Capture the cell that displays the provided text and extract its [X, Y] central coordinate. 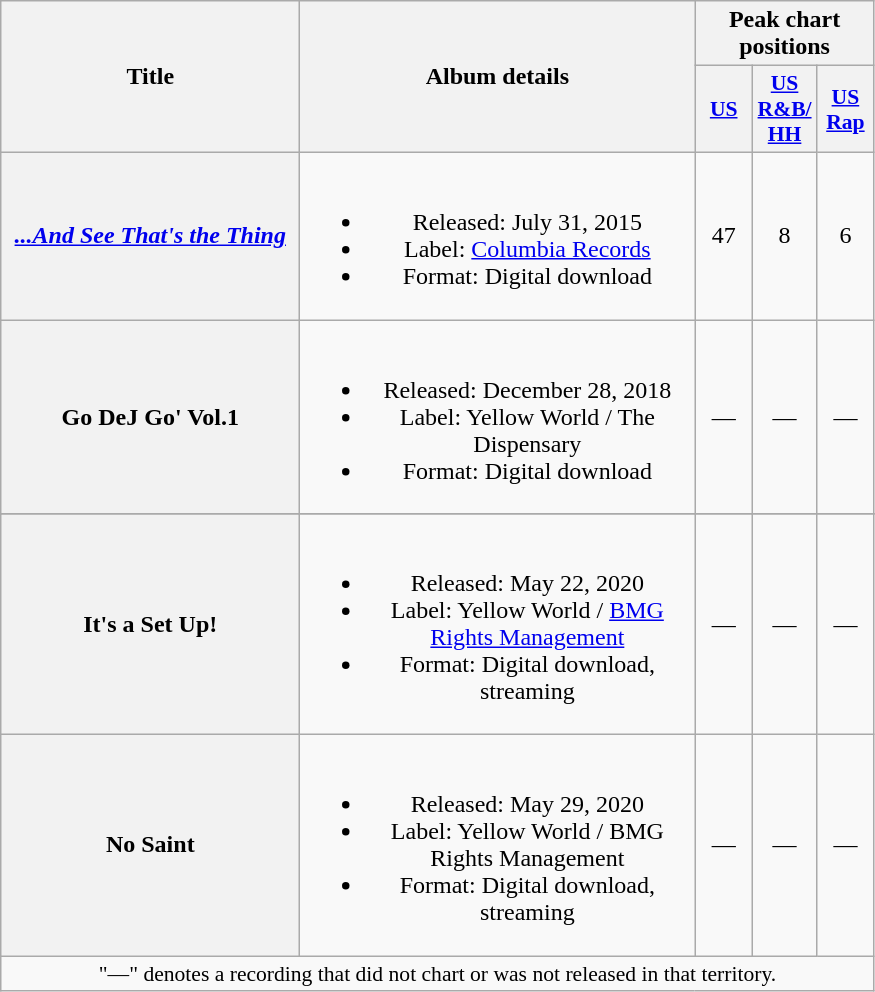
...And See That's the Thing [150, 236]
US Rap [846, 110]
US R&B/HH [785, 110]
Peak chart positions [784, 34]
"—" denotes a recording that did not chart or was not released in that territory. [438, 974]
No Saint [150, 846]
47 [724, 236]
Go DeJ Go' Vol.1 [150, 417]
Released: December 28, 2018Label: Yellow World / The DispensaryFormat: Digital download [498, 417]
Released: May 29, 2020Label: Yellow World / BMG Rights ManagementFormat: Digital download, streaming [498, 846]
US [724, 110]
Album details [498, 77]
Released: May 22, 2020Label: Yellow World / BMG Rights ManagementFormat: Digital download, streaming [498, 624]
6 [846, 236]
Title [150, 77]
8 [785, 236]
Released: July 31, 2015Label: Columbia RecordsFormat: Digital download [498, 236]
It's a Set Up! [150, 624]
